For the text-containing cell, return its midpoint in (x, y) coordinate format. 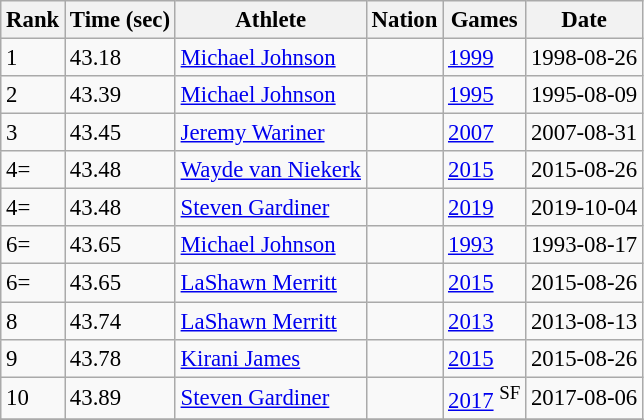
9 (33, 358)
Time (sec) (120, 20)
1995-08-09 (584, 95)
1 (33, 58)
43.89 (120, 398)
2019 (484, 208)
43.18 (120, 58)
2019-10-04 (584, 208)
1999 (484, 58)
43.45 (120, 133)
2013-08-13 (584, 321)
1993 (484, 245)
Rank (33, 20)
2007-08-31 (584, 133)
2007 (484, 133)
43.78 (120, 358)
Date (584, 20)
Kirani James (270, 358)
Nation (404, 20)
Athlete (270, 20)
Games (484, 20)
2 (33, 95)
43.74 (120, 321)
3 (33, 133)
2013 (484, 321)
1995 (484, 95)
2017 SF (484, 398)
Wayde van Niekerk (270, 170)
43.39 (120, 95)
1998-08-26 (584, 58)
2017-08-06 (584, 398)
1993-08-17 (584, 245)
Jeremy Wariner (270, 133)
10 (33, 398)
8 (33, 321)
